Search for the cell housing the specified text and yield its (X, Y) center coordinate. 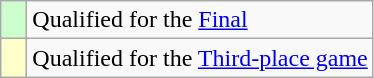
Qualified for the Final (200, 20)
Qualified for the Third-place game (200, 58)
